Output the (X, Y) coordinate of the center of the cell containing the given text.  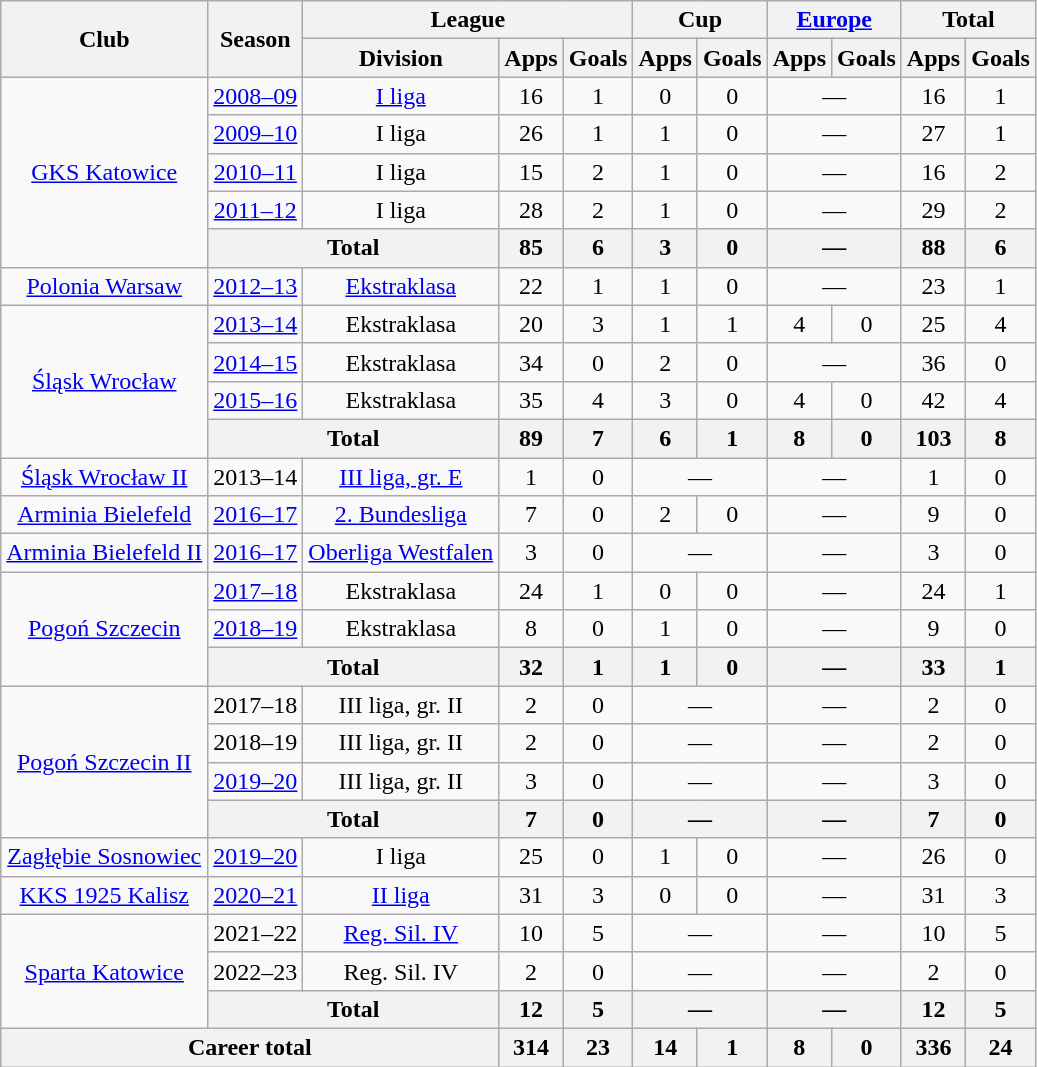
33 (933, 667)
GKS Katowice (104, 172)
2008–09 (256, 96)
28 (531, 210)
Arminia Bielefeld II (104, 553)
14 (665, 1047)
34 (531, 362)
Oberliga Westfalen (401, 553)
336 (933, 1047)
85 (531, 248)
2010–11 (256, 172)
2014–15 (256, 362)
Śląsk Wrocław (104, 381)
29 (933, 210)
Career total (250, 1047)
Pogoń Szczecin II (104, 762)
36 (933, 362)
314 (531, 1047)
32 (531, 667)
27 (933, 134)
15 (531, 172)
Europe (834, 20)
Arminia Bielefeld (104, 515)
89 (531, 438)
Zagłębie Sosnowiec (104, 857)
Sparta Katowice (104, 971)
88 (933, 248)
Season (256, 39)
2012–13 (256, 286)
2021–22 (256, 933)
2020–21 (256, 895)
2011–12 (256, 210)
103 (933, 438)
2015–16 (256, 400)
Pogoń Szczecin (104, 629)
35 (531, 400)
Cup (700, 20)
2022–23 (256, 971)
42 (933, 400)
2009–10 (256, 134)
III liga, gr. E (401, 477)
KKS 1925 Kalisz (104, 895)
22 (531, 286)
League (468, 20)
2. Bundesliga (401, 515)
Club (104, 39)
Śląsk Wrocław II (104, 477)
Division (401, 58)
II liga (401, 895)
Polonia Warsaw (104, 286)
20 (531, 324)
